Return (X, Y) of the center of cell containing provided text 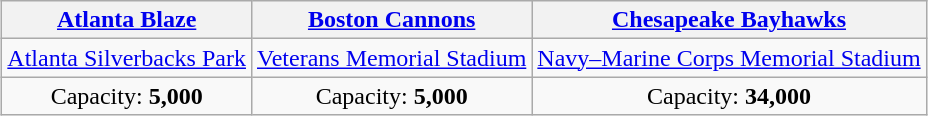
Navy–Marine Corps Memorial Stadium (729, 58)
Atlanta Blaze (127, 20)
Atlanta Silverbacks Park (127, 58)
Boston Cannons (391, 20)
Veterans Memorial Stadium (391, 58)
Chesapeake Bayhawks (729, 20)
Capacity: 34,000 (729, 96)
